Scan for the cell matching the given text and deliver its [x, y] coordinate at center. 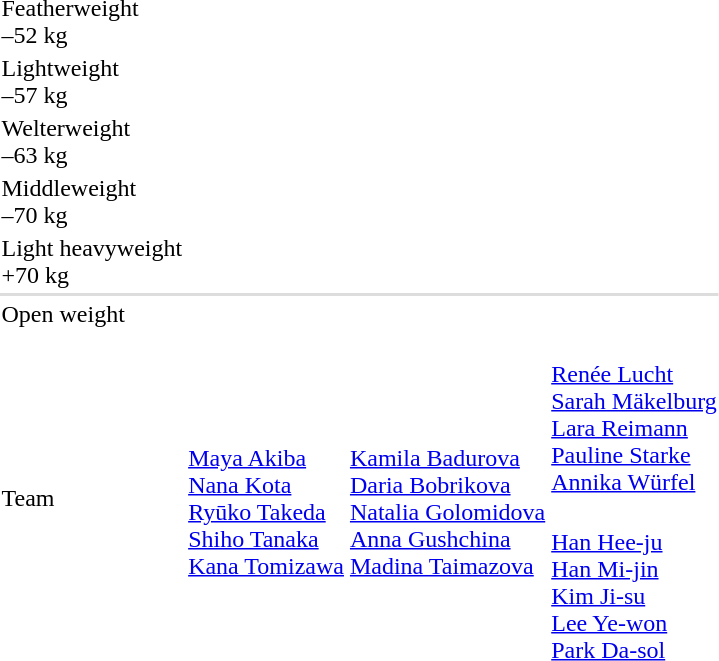
Open weight [92, 314]
Lightweight–57 kg [92, 82]
Welterweight–63 kg [92, 142]
Middleweight–70 kg [92, 202]
Light heavyweight+70 kg [92, 262]
Renée LuchtSarah MäkelburgLara ReimannPauline StarkeAnnika Würfel [634, 414]
